Find where the given text appears and provide that cell's center as [X, Y] coordinate. 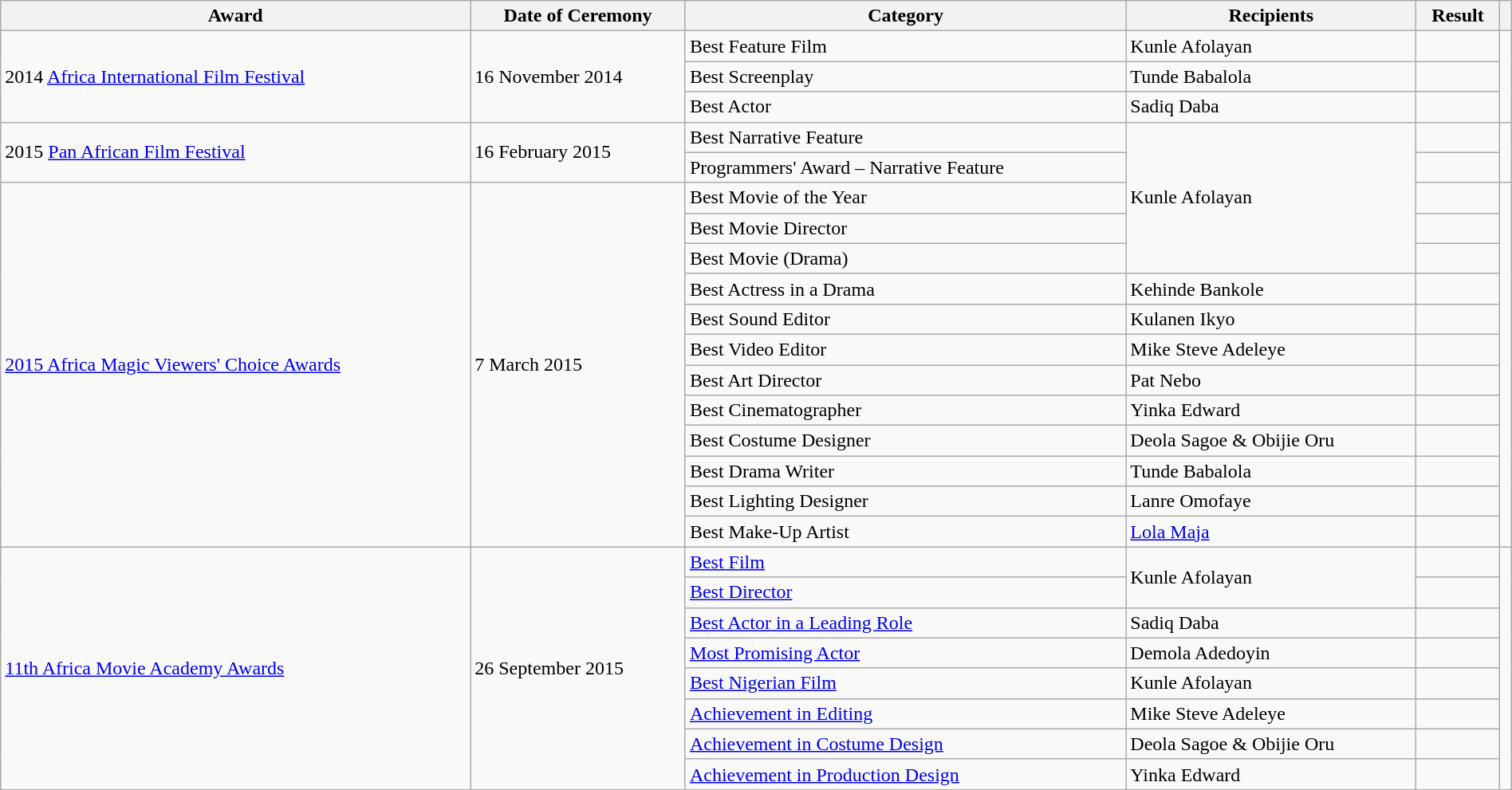
Pat Nebo [1271, 380]
Date of Ceremony [578, 16]
Achievement in Costume Design [905, 744]
Lanre Omofaye [1271, 501]
7 March 2015 [578, 365]
Achievement in Editing [905, 713]
Best Film [905, 562]
Best Actor in a Leading Role [905, 623]
Demola Adedoyin [1271, 653]
Best Lighting Designer [905, 501]
Best Movie of the Year [905, 198]
Best Video Editor [905, 349]
Result [1458, 16]
Best Actor [905, 107]
Best Costume Designer [905, 441]
2014 Africa International Film Festival [236, 77]
Most Promising Actor [905, 653]
2015 Africa Magic Viewers' Choice Awards [236, 365]
Lola Maja [1271, 532]
Best Cinematographer [905, 411]
16 November 2014 [578, 77]
Kulanen Ikyo [1271, 319]
Best Narrative Feature [905, 137]
Recipients [1271, 16]
Best Feature Film [905, 46]
Best Sound Editor [905, 319]
Best Movie (Drama) [905, 258]
Best Art Director [905, 380]
Best Director [905, 592]
Best Screenplay [905, 77]
Best Actress in a Drama [905, 289]
Best Make-Up Artist [905, 532]
Award [236, 16]
Category [905, 16]
2015 Pan African Film Festival [236, 152]
Best Drama Writer [905, 471]
Best Movie Director [905, 228]
11th Africa Movie Academy Awards [236, 668]
Best Nigerian Film [905, 683]
26 September 2015 [578, 668]
Kehinde Bankole [1271, 289]
Achievement in Production Design [905, 774]
16 February 2015 [578, 152]
Programmers' Award – Narrative Feature [905, 167]
